Extract the [X, Y] coordinate from the center of the cell holding the provided text.  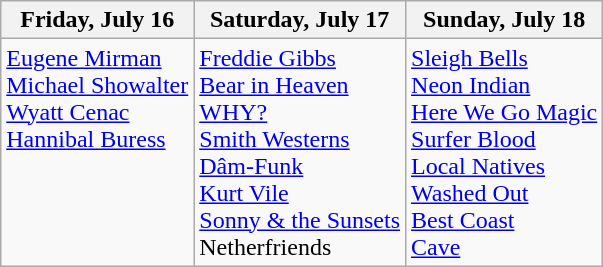
Freddie GibbsBear in HeavenWHY?Smith WesternsDâm-FunkKurt VileSonny & the SunsetsNetherfriends [300, 152]
Sunday, July 18 [504, 20]
Sleigh BellsNeon IndianHere We Go MagicSurfer BloodLocal NativesWashed OutBest CoastCave [504, 152]
Friday, July 16 [98, 20]
Saturday, July 17 [300, 20]
Eugene MirmanMichael ShowalterWyatt CenacHannibal Buress [98, 152]
